Find where the given text appears and provide that cell's center as (x, y) coordinate. 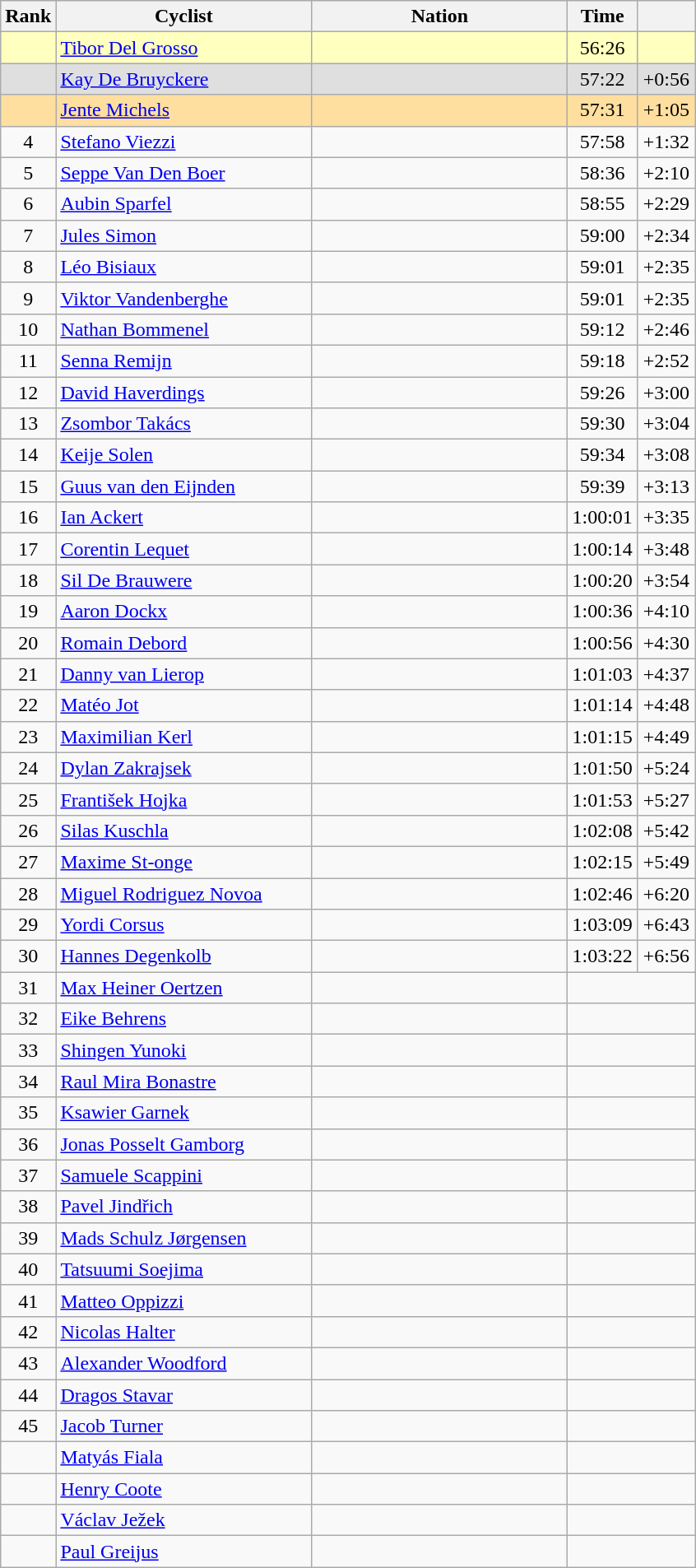
Ksawier Garnek (184, 1113)
+5:24 (666, 768)
Miguel Rodriguez Novoa (184, 893)
45 (28, 1426)
+5:27 (666, 799)
Henry Coote (184, 1489)
19 (28, 612)
5 (28, 173)
Ian Ackert (184, 518)
Dragos Stavar (184, 1395)
+3:13 (666, 486)
Senna Remijn (184, 361)
22 (28, 705)
Tatsuumi Soejima (184, 1269)
+4:37 (666, 674)
13 (28, 424)
Max Heiner Oertzen (184, 988)
Yordi Corsus (184, 925)
1:01:15 (602, 737)
30 (28, 956)
+3:04 (666, 424)
Aubin Sparfel (184, 204)
Silas Kuschla (184, 831)
59:18 (602, 361)
+3:48 (666, 549)
35 (28, 1113)
14 (28, 455)
+3:54 (666, 580)
59:30 (602, 424)
Jacob Turner (184, 1426)
Rank (28, 16)
+6:43 (666, 925)
1:02:46 (602, 893)
+3:08 (666, 455)
Maxime St-onge (184, 862)
1:00:01 (602, 518)
+6:56 (666, 956)
Hannes Degenkolb (184, 956)
Jonas Posselt Gamborg (184, 1144)
+4:48 (666, 705)
28 (28, 893)
1:01:53 (602, 799)
32 (28, 1019)
Kay De Bruyckere (184, 79)
+6:20 (666, 893)
59:12 (602, 329)
41 (28, 1300)
58:36 (602, 173)
Zsombor Takács (184, 424)
44 (28, 1395)
Guus van den Eijnden (184, 486)
31 (28, 988)
+2:46 (666, 329)
39 (28, 1238)
15 (28, 486)
Stefano Viezzi (184, 142)
+5:42 (666, 831)
Nation (439, 16)
Nathan Bommenel (184, 329)
Samuele Scappini (184, 1175)
6 (28, 204)
Aaron Dockx (184, 612)
11 (28, 361)
38 (28, 1207)
59:26 (602, 393)
Seppe Van Den Boer (184, 173)
Raul Mira Bonastre (184, 1082)
26 (28, 831)
58:55 (602, 204)
1:01:50 (602, 768)
23 (28, 737)
Danny van Lierop (184, 674)
Alexander Woodford (184, 1363)
18 (28, 580)
59:39 (602, 486)
1:01:03 (602, 674)
9 (28, 298)
Pavel Jindřich (184, 1207)
+5:49 (666, 862)
17 (28, 549)
59:00 (602, 235)
Matéo Jot (184, 705)
Sil De Brauwere (184, 580)
+3:35 (666, 518)
25 (28, 799)
Cyclist (184, 16)
34 (28, 1082)
59:34 (602, 455)
43 (28, 1363)
10 (28, 329)
+2:29 (666, 204)
+2:10 (666, 173)
8 (28, 267)
Tibor Del Grosso (184, 48)
Keije Solen (184, 455)
+0:56 (666, 79)
Léo Bisiaux (184, 267)
Paul Greijus (184, 1552)
Jules Simon (184, 235)
1:02:15 (602, 862)
+4:10 (666, 612)
36 (28, 1144)
1:02:08 (602, 831)
1:00:14 (602, 549)
Matteo Oppizzi (184, 1300)
20 (28, 643)
Romain Debord (184, 643)
57:22 (602, 79)
Nicolas Halter (184, 1332)
+4:30 (666, 643)
Václav Ježek (184, 1520)
+4:49 (666, 737)
16 (28, 518)
Shingen Yunoki (184, 1050)
4 (28, 142)
Jente Michels (184, 110)
24 (28, 768)
40 (28, 1269)
29 (28, 925)
Maximilian Kerl (184, 737)
David Haverdings (184, 393)
56:26 (602, 48)
42 (28, 1332)
Time (602, 16)
12 (28, 393)
21 (28, 674)
Matyás Fiala (184, 1458)
27 (28, 862)
33 (28, 1050)
57:58 (602, 142)
Mads Schulz Jørgensen (184, 1238)
37 (28, 1175)
7 (28, 235)
1:01:14 (602, 705)
Corentin Lequet (184, 549)
Viktor Vandenberghe (184, 298)
+2:52 (666, 361)
Dylan Zakrajsek (184, 768)
1:03:22 (602, 956)
František Hojka (184, 799)
1:00:36 (602, 612)
1:00:56 (602, 643)
+3:00 (666, 393)
+2:34 (666, 235)
Eike Behrens (184, 1019)
+1:05 (666, 110)
1:00:20 (602, 580)
+1:32 (666, 142)
1:03:09 (602, 925)
57:31 (602, 110)
